Scan for the cell matching the given text and deliver its (x, y) coordinate at center. 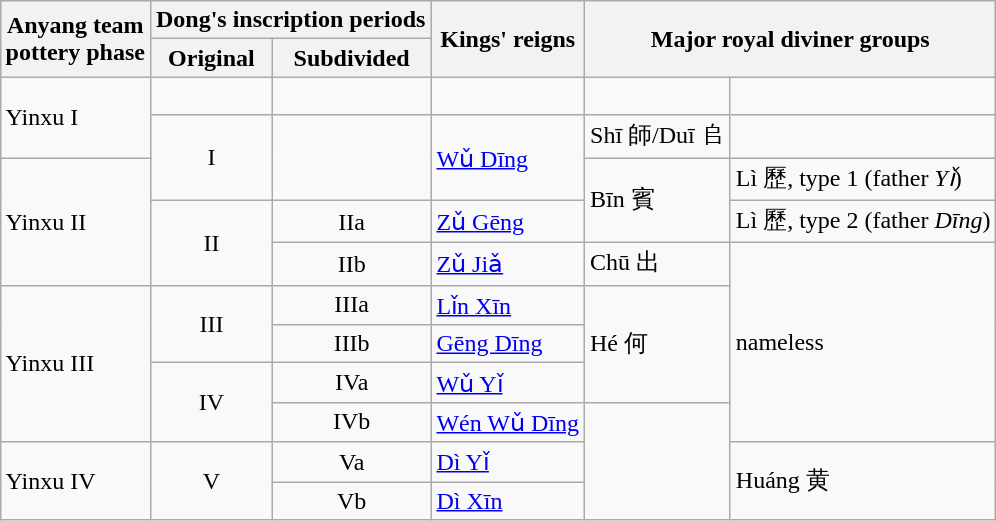
nameless (863, 342)
Yinxu IV (75, 481)
Dì Yǐ (508, 462)
Huáng 黄 (863, 481)
Subdivided (352, 58)
Lì 歷, type 1 (father Yǐ) (863, 180)
Yinxu I (75, 118)
Hé 何 (658, 344)
IIb (352, 264)
Va (352, 462)
V (211, 481)
Wǔ Dīng (508, 158)
Shī 師/Duī 𠂤 (658, 136)
Yinxu III (75, 364)
Wén Wǔ Dīng (508, 422)
III (211, 324)
Zǔ Jiǎ (508, 264)
IVb (352, 422)
Gēng Dīng (508, 344)
Chū 出 (658, 264)
I (211, 158)
Anyang teampottery phase (75, 39)
Vb (352, 501)
Wǔ Yǐ (508, 383)
IIa (352, 222)
II (211, 242)
IIIb (352, 344)
Yinxu II (75, 222)
Lì 歷, type 2 (father Dīng) (863, 222)
Kings' reigns (508, 39)
IV (211, 402)
Original (211, 58)
Lǐn Xīn (508, 305)
IIIa (352, 305)
IVa (352, 383)
Zǔ Gēng (508, 222)
Dì Xīn (508, 501)
Dong's inscription periods (290, 20)
Bīn 賓 (658, 200)
Major royal diviner groups (790, 39)
